Determine the [x, y] coordinate at the center of the cell enclosing the given text.  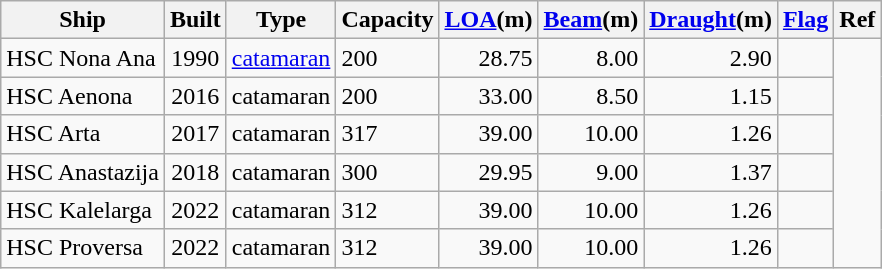
HSC Anastazija [83, 172]
29.95 [488, 172]
317 [388, 134]
2016 [195, 96]
2017 [195, 134]
Beam(m) [591, 20]
HSC Proversa [83, 248]
2.90 [711, 58]
33.00 [488, 96]
Draught(m) [711, 20]
HSC Nona Ana [83, 58]
Flag [805, 20]
8.00 [591, 58]
HSC Aenona [83, 96]
LOA(m) [488, 20]
HSC Kalelarga [83, 210]
Ref [858, 20]
9.00 [591, 172]
Type [281, 20]
Ship [83, 20]
8.50 [591, 96]
28.75 [488, 58]
2018 [195, 172]
1.37 [711, 172]
Capacity [388, 20]
HSC Arta [83, 134]
Built [195, 20]
300 [388, 172]
1.15 [711, 96]
1990 [195, 58]
